Determine the [X, Y] coordinate at the center of the cell enclosing the given text.  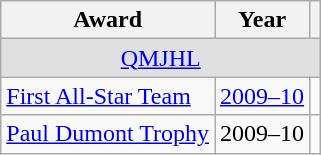
First All-Star Team [108, 96]
Award [108, 20]
Year [262, 20]
Paul Dumont Trophy [108, 134]
QMJHL [161, 58]
